Scan for the cell matching the given text and deliver its (X, Y) coordinate at center. 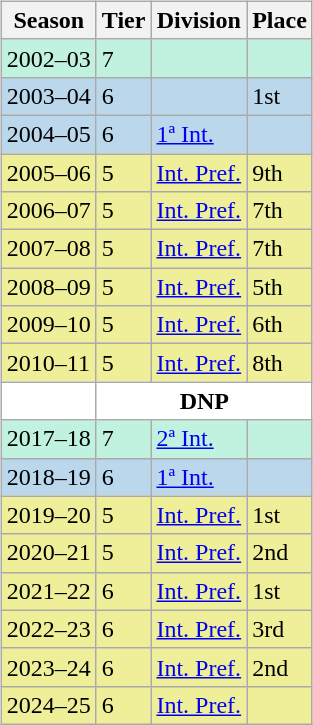
8th (280, 363)
2010–11 (48, 363)
2020–21 (48, 553)
2024–25 (48, 705)
2002–03 (48, 58)
2008–09 (48, 287)
9th (280, 173)
2017–18 (48, 439)
6th (280, 325)
Division (199, 20)
2007–08 (48, 249)
2019–20 (48, 515)
2018–19 (48, 477)
2021–22 (48, 591)
Place (280, 20)
Tier (124, 20)
2005–06 (48, 173)
3rd (280, 629)
2004–05 (48, 134)
2009–10 (48, 325)
2ª Int. (199, 439)
2022–23 (48, 629)
2003–04 (48, 96)
DNP (204, 401)
5th (280, 287)
2006–07 (48, 211)
Season (48, 20)
2023–24 (48, 667)
